From the cell containing the given text, extract its center point as (x, y) coordinate. 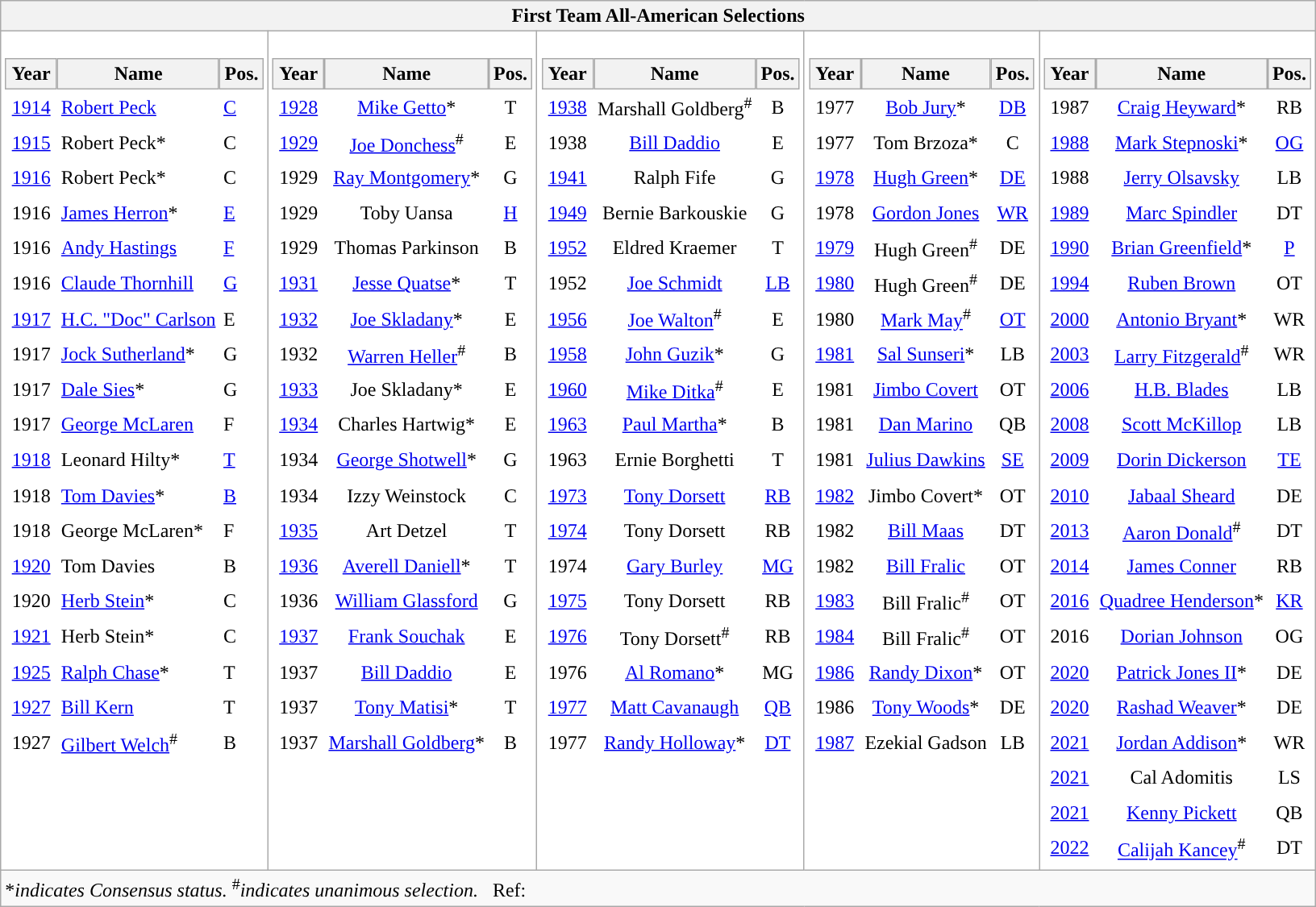
1973 (568, 495)
Mark May# (926, 319)
Frank Souchak (406, 637)
Jimbo Covert (926, 389)
1949 (568, 213)
Mike Ditka# (674, 389)
Tom Davies* (139, 495)
Matt Cavanaugh (674, 707)
Eldred Kraemer (674, 248)
Jesse Quatse* (406, 284)
2000 (1069, 319)
Bill Maas (926, 530)
Randy Dixon* (926, 672)
Larry Fitzgerald# (1182, 354)
Sal Sunseri* (926, 354)
Quadree Henderson* (1182, 601)
George McLaren (139, 425)
Bernie Barkouskie (674, 213)
Bob Jury* (926, 107)
Andy Hastings (139, 248)
Jock Sutherland* (139, 354)
Al Romano* (674, 672)
George McLaren* (139, 530)
Rashad Weaver* (1182, 707)
John Guzik* (674, 354)
TE (1290, 460)
Gary Burley (674, 566)
Ruben Brown (1182, 284)
Averell Daniell* (406, 566)
Ernie Borghetti (674, 460)
H (511, 213)
2006 (1069, 389)
Claude Thornhill (139, 284)
Hugh Green* (926, 177)
LS (1290, 778)
Dorian Johnson (1182, 637)
1994 (1069, 284)
Marshall Goldberg* (406, 743)
Scott McKillop (1182, 425)
2013 (1069, 530)
1928 (298, 107)
Izzy Weinstock (406, 495)
Cal Adomitis (1182, 778)
Patrick Jones II* (1182, 672)
SE (1013, 460)
*indicates Consensus status. #indicates unanimous selection. Ref: (658, 888)
2010 (1069, 495)
James Conner (1182, 566)
1983 (835, 601)
DB (1013, 107)
Tom Davies (139, 566)
Tony Woods* (926, 707)
Jordan Addison* (1182, 743)
Jabaal Sheard (1182, 495)
1960 (568, 389)
First Team All-American Selections (658, 16)
Dale Sies* (139, 389)
Julius Dawkins (926, 460)
1989 (1069, 213)
1941 (568, 177)
Marc Spindler (1182, 213)
Paul Martha* (674, 425)
Ralph Chase* (139, 672)
H.B. Blades (1182, 389)
Marshall Goldberg# (674, 107)
1935 (298, 530)
Aaron Donald# (1182, 530)
William Glassford (406, 601)
2009 (1069, 460)
2014 (1069, 566)
Dorin Dickerson (1182, 460)
1975 (568, 601)
Craig Heyward* (1182, 107)
Joe Schmidt (674, 284)
Ezekial Gadson (926, 743)
Gordon Jones (926, 213)
1956 (568, 319)
Toby Uansa (406, 213)
1990 (1069, 248)
1984 (835, 637)
1925 (31, 672)
H.C. "Doc" Carlson (139, 319)
Calijah Kancey# (1182, 848)
Charles Hartwig* (406, 425)
Bill Fralic (926, 566)
Mark Stepnoski* (1182, 143)
1979 (835, 248)
Gilbert Welch# (139, 743)
Robert Peck (139, 107)
Jerry Olsavsky (1182, 177)
1958 (568, 354)
Jimbo Covert* (926, 495)
Joe Donchess# (406, 143)
Kenny Pickett (1182, 813)
1931 (298, 284)
1933 (298, 389)
Antonio Bryant* (1182, 319)
Mike Getto* (406, 107)
Ray Montgomery* (406, 177)
2008 (1069, 425)
James Herron* (139, 213)
Leonard Hilty* (139, 460)
Tony Dorsett# (674, 637)
P (1290, 248)
Warren Heller# (406, 354)
Brian Greenfield* (1182, 248)
Tom Brzoza* (926, 143)
Joe Walton# (674, 319)
2003 (1069, 354)
Art Detzel (406, 530)
Tony Matisi* (406, 707)
1914 (31, 107)
George Shotwell* (406, 460)
1915 (31, 143)
Thomas Parkinson (406, 248)
Randy Holloway* (674, 743)
KR (1290, 601)
Bill Kern (139, 707)
Dan Marino (926, 425)
1921 (31, 637)
Ralph Fife (674, 177)
2022 (1069, 848)
